Return (x, y) of the center of cell containing provided text 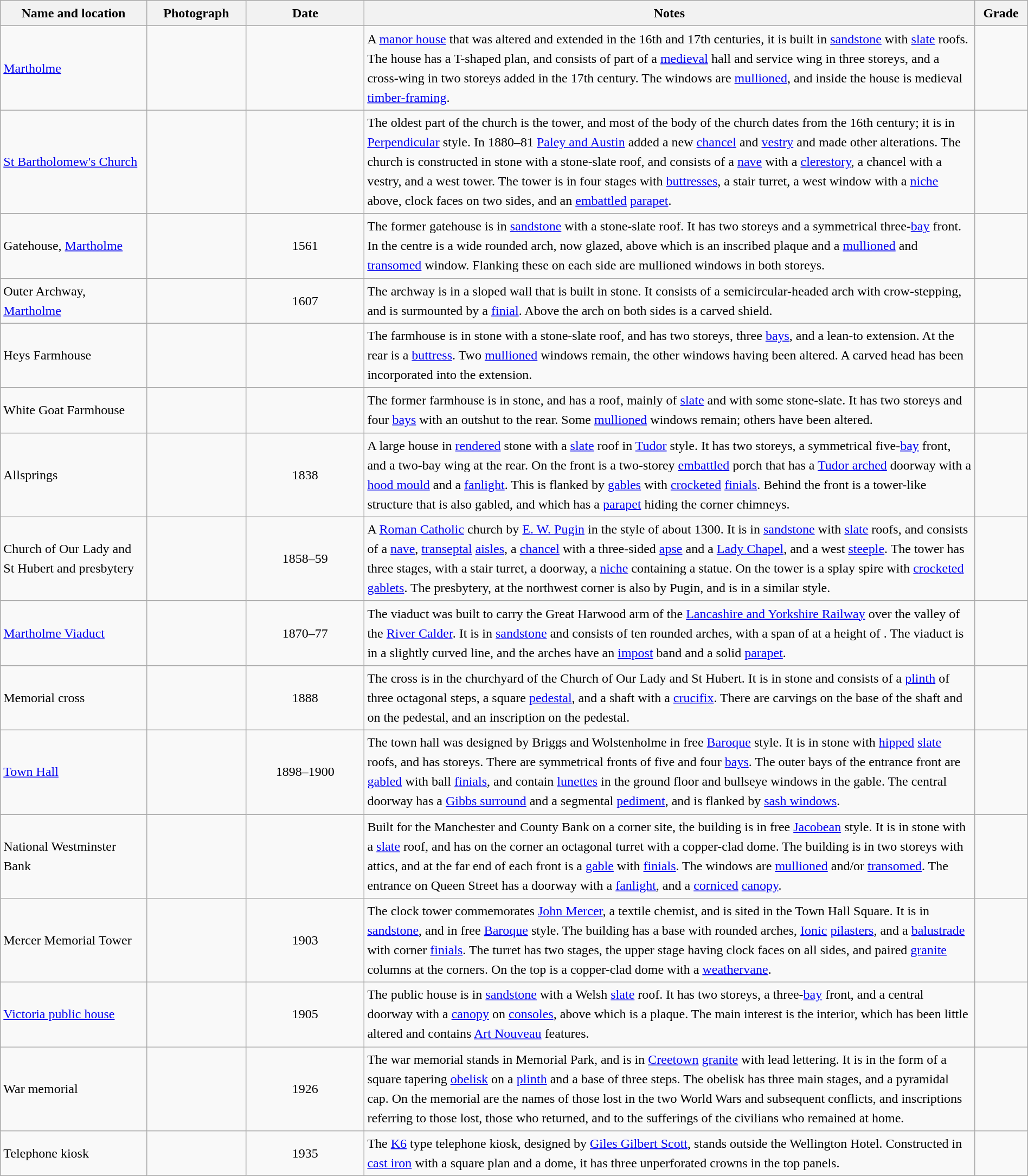
1905 (305, 1015)
Martholme Viaduct (74, 633)
Mercer Memorial Tower (74, 940)
Name and location (74, 13)
White Goat Farmhouse (74, 410)
1898–1900 (305, 772)
Heys Farmhouse (74, 356)
Martholme (74, 68)
Allsprings (74, 475)
1935 (305, 1154)
Notes (669, 13)
1838 (305, 475)
1903 (305, 940)
Date (305, 13)
1561 (305, 246)
Gatehouse, Martholme (74, 246)
1888 (305, 697)
Outer Archway, Martholme (74, 300)
1858–59 (305, 558)
War memorial (74, 1089)
Telephone kiosk (74, 1154)
National Westminster Bank (74, 857)
Town Hall (74, 772)
Church of Our Lady and St Hubert and presbytery (74, 558)
1926 (305, 1089)
Victoria public house (74, 1015)
Grade (1001, 13)
1870–77 (305, 633)
St Bartholomew's Church (74, 162)
Memorial cross (74, 697)
1607 (305, 300)
Photograph (196, 13)
